Extract the [x, y] coordinate from the center of the cell holding the provided text.  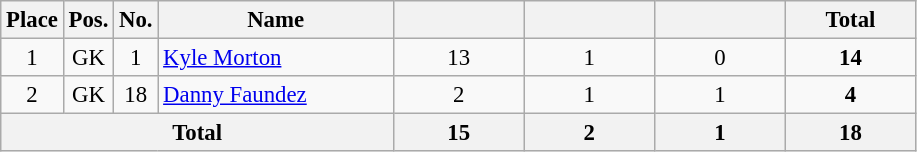
0 [720, 58]
13 [458, 58]
15 [458, 133]
Danny Faundez [276, 95]
4 [850, 95]
Pos. [88, 20]
Place [32, 20]
No. [136, 20]
Kyle Morton [276, 58]
Name [276, 20]
14 [850, 58]
